Provide the (x, y) coordinate of the cell's center where the given text is located.  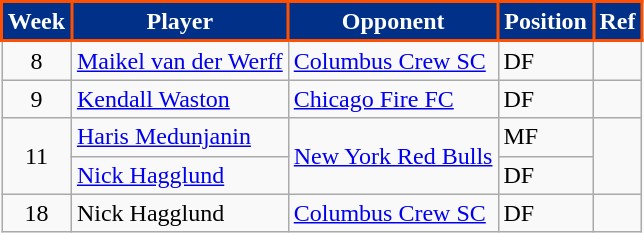
Week (37, 22)
Opponent (393, 22)
Chicago Fire FC (393, 99)
18 (37, 213)
Maikel van der Werff (180, 60)
Haris Medunjanin (180, 137)
MF (546, 137)
Player (180, 22)
11 (37, 156)
Position (546, 22)
Ref (618, 22)
8 (37, 60)
Kendall Waston (180, 99)
New York Red Bulls (393, 156)
9 (37, 99)
